Capture the cell that displays the provided text and extract its (x, y) central coordinate. 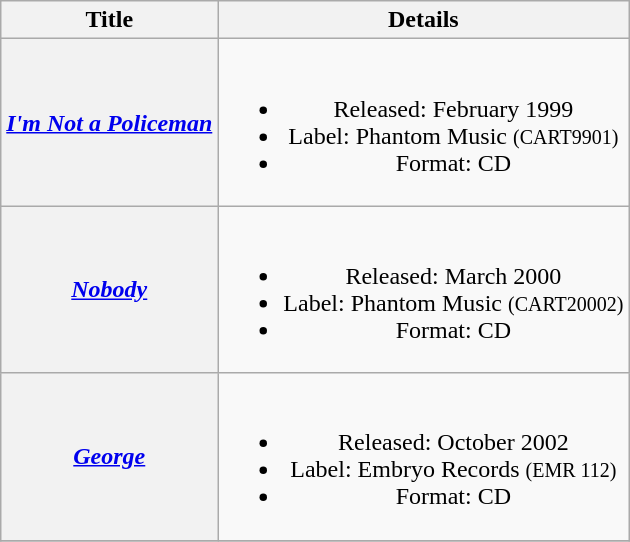
Released: March 2000Label: Phantom Music (CART20002)Format: CD (424, 290)
George (110, 456)
Title (110, 20)
Released: October 2002Label: Embryo Records (EMR 112)Format: CD (424, 456)
I'm Not a Policeman (110, 122)
Nobody (110, 290)
Details (424, 20)
Released: February 1999Label: Phantom Music (CART9901)Format: CD (424, 122)
